Detect which cell encompasses the target text, then output its (X, Y) center coordinate. 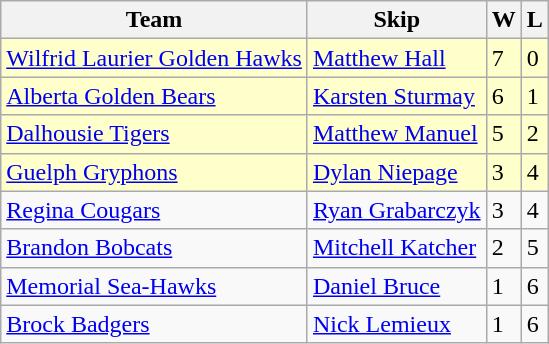
Dylan Niepage (396, 172)
Alberta Golden Bears (154, 96)
Ryan Grabarczyk (396, 210)
Memorial Sea-Hawks (154, 286)
Dalhousie Tigers (154, 134)
Brock Badgers (154, 324)
Nick Lemieux (396, 324)
Guelph Gryphons (154, 172)
Matthew Manuel (396, 134)
Team (154, 20)
Skip (396, 20)
Matthew Hall (396, 58)
Mitchell Katcher (396, 248)
L (534, 20)
0 (534, 58)
Daniel Bruce (396, 286)
W (504, 20)
Regina Cougars (154, 210)
7 (504, 58)
Wilfrid Laurier Golden Hawks (154, 58)
Karsten Sturmay (396, 96)
Brandon Bobcats (154, 248)
